Find where the given text appears and provide that cell's center as [x, y] coordinate. 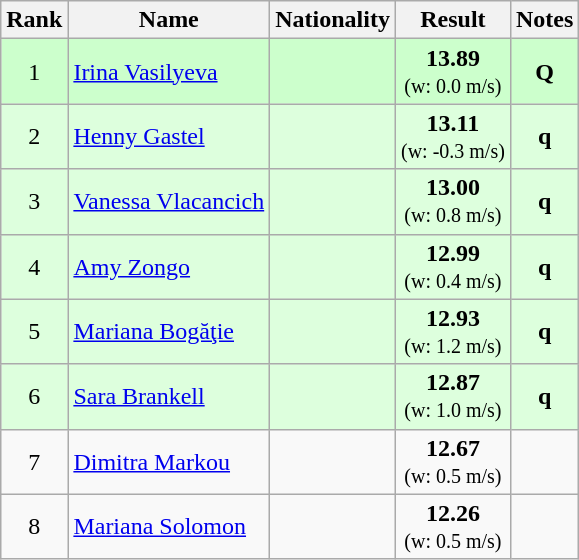
Name [169, 20]
Amy Zongo [169, 266]
Dimitra Markou [169, 462]
Q [544, 72]
12.93(w: 1.2 m/s) [452, 332]
3 [34, 202]
8 [34, 526]
6 [34, 396]
7 [34, 462]
Vanessa Vlacancich [169, 202]
5 [34, 332]
Result [452, 20]
12.26(w: 0.5 m/s) [452, 526]
Henny Gastel [169, 136]
13.89(w: 0.0 m/s) [452, 72]
Nationality [333, 20]
2 [34, 136]
1 [34, 72]
Notes [544, 20]
13.00(w: 0.8 m/s) [452, 202]
Rank [34, 20]
Mariana Bogăţie [169, 332]
Mariana Solomon [169, 526]
4 [34, 266]
Sara Brankell [169, 396]
12.87(w: 1.0 m/s) [452, 396]
13.11(w: -0.3 m/s) [452, 136]
12.99(w: 0.4 m/s) [452, 266]
12.67(w: 0.5 m/s) [452, 462]
Irina Vasilyeva [169, 72]
